For the text-containing cell, return its midpoint in (X, Y) coordinate format. 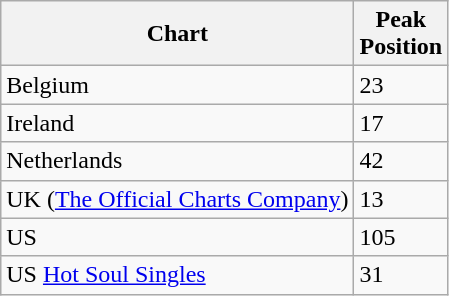
13 (401, 199)
Belgium (178, 85)
US Hot Soul Singles (178, 275)
17 (401, 123)
31 (401, 275)
UK (The Official Charts Company) (178, 199)
Chart (178, 34)
Netherlands (178, 161)
42 (401, 161)
PeakPosition (401, 34)
Ireland (178, 123)
23 (401, 85)
105 (401, 237)
US (178, 237)
